For the text-containing cell, return its midpoint in [x, y] coordinate format. 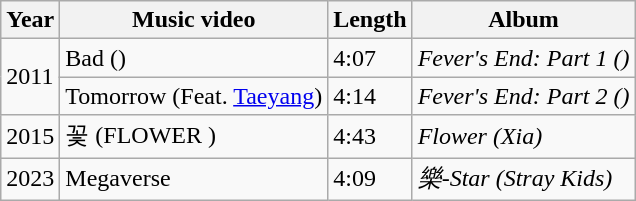
2023 [30, 180]
2011 [30, 77]
Fever's End: Part 2 () [524, 96]
Megaverse [194, 180]
Music video [194, 20]
Year [30, 20]
2015 [30, 136]
Fever's End: Part 1 () [524, 58]
樂-Star (Stray Kids) [524, 180]
4:07 [370, 58]
Tomorrow (Feat. Taeyang) [194, 96]
Album [524, 20]
Flower (Xia) [524, 136]
4:14 [370, 96]
4:09 [370, 180]
Bad () [194, 58]
4:43 [370, 136]
꽃 (FLOWER ) [194, 136]
Length [370, 20]
